Find where the given text appears and provide that cell's center as (x, y) coordinate. 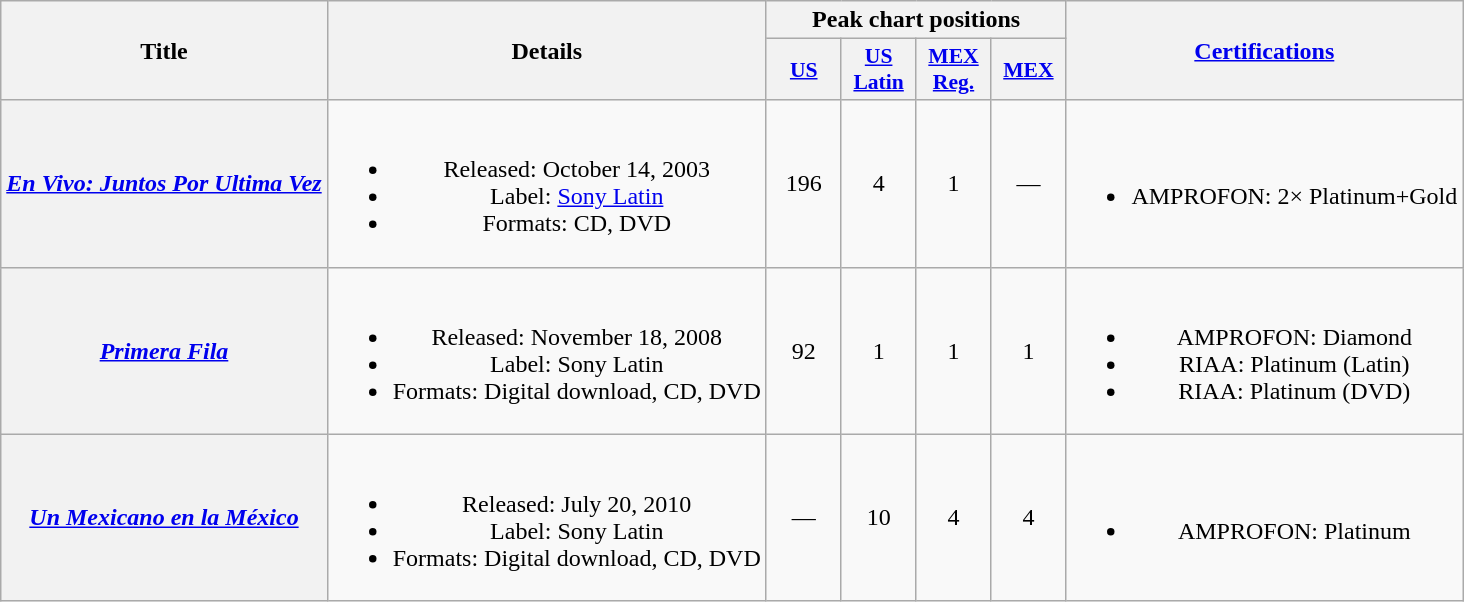
Released: October 14, 2003Label: Sony LatinFormats: CD, DVD (546, 184)
AMPROFON: Platinum (1264, 518)
En Vivo: Juntos Por Ultima Vez (164, 184)
Peak chart positions (916, 20)
196 (804, 184)
MEXReg. (954, 70)
Released: July 20, 2010Label: Sony LatinFormats: Digital download, CD, DVD (546, 518)
USLatin (878, 70)
Certifications (1264, 50)
AMPROFON: DiamondRIAA: Platinum (Latin)RIAA: Platinum (DVD) (1264, 350)
Released: November 18, 2008Label: Sony LatinFormats: Digital download, CD, DVD (546, 350)
Details (546, 50)
US (804, 70)
Title (164, 50)
92 (804, 350)
10 (878, 518)
MEX (1028, 70)
Primera Fila (164, 350)
AMPROFON: 2× Platinum+Gold (1264, 184)
Un Mexicano en la México (164, 518)
